For the text-containing cell, return its midpoint in (x, y) coordinate format. 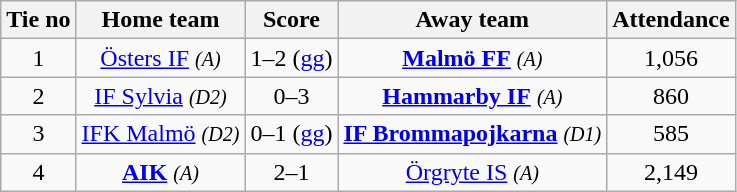
IF Sylvia (D2) (160, 96)
Score (292, 20)
585 (671, 134)
Attendance (671, 20)
2–1 (292, 172)
Östers IF (A) (160, 58)
2,149 (671, 172)
Home team (160, 20)
0–3 (292, 96)
2 (38, 96)
IF Brommapojkarna (D1) (472, 134)
860 (671, 96)
3 (38, 134)
Hammarby IF (A) (472, 96)
Away team (472, 20)
AIK (A) (160, 172)
Malmö FF (A) (472, 58)
1,056 (671, 58)
Örgryte IS (A) (472, 172)
Tie no (38, 20)
1–2 (gg) (292, 58)
0–1 (gg) (292, 134)
IFK Malmö (D2) (160, 134)
1 (38, 58)
4 (38, 172)
